Return the [X, Y] coordinate for the center point of the cell that contains the specified text.  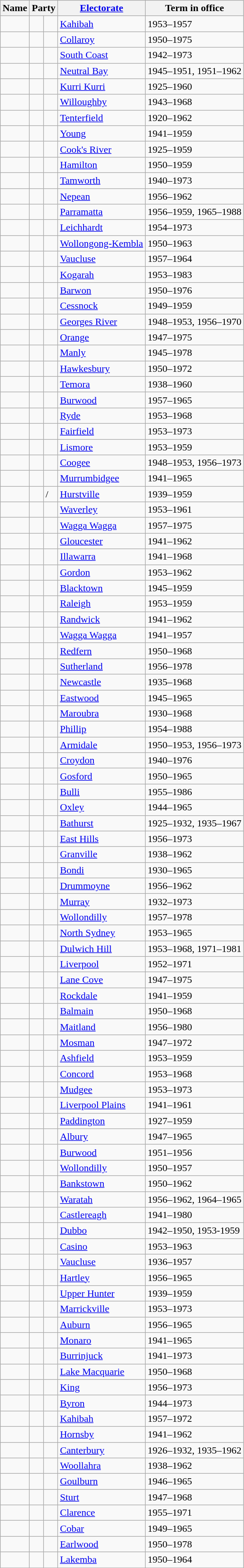
South Coast [101, 55]
Hurstville [101, 494]
Ashfield [101, 1058]
Bathurst [101, 823]
1953–1957 [194, 24]
1953–1983 [194, 275]
1936–1957 [194, 1262]
1941–1961 [194, 1105]
1946–1965 [194, 1482]
Upper Hunter [101, 1293]
1932–1973 [194, 901]
1950–1975 [194, 40]
Gosford [101, 776]
Dulwich Hill [101, 948]
1952–1971 [194, 964]
1926–1932, 1935–1962 [194, 1450]
Temora [101, 384]
Term in office [194, 8]
Cessnock [101, 306]
1948–1953, 1956–1973 [194, 463]
Lane Cove [101, 980]
1956–1980 [194, 1027]
Name [15, 8]
1950–1953, 1956–1973 [194, 745]
1950–1963 [194, 243]
Waverley [101, 510]
1955–1971 [194, 1513]
Murrumbidgee [101, 478]
1927–1959 [194, 1121]
Hawkesbury [101, 369]
Albury [101, 1136]
Gloucester [101, 541]
1949–1965 [194, 1528]
Mosman [101, 1043]
1957–1972 [194, 1419]
1925–1960 [194, 86]
1951–1956 [194, 1152]
1948–1953, 1956–1970 [194, 322]
1957–1978 [194, 917]
1950–1965 [194, 776]
1953–1968, 1971–1981 [194, 948]
1953–1963 [194, 1246]
1957–1975 [194, 525]
Blacktown [101, 588]
1953–1962 [194, 572]
Georges River [101, 322]
Raleigh [101, 604]
Collaroy [101, 40]
1943–1968 [194, 102]
Party [44, 8]
1920–1962 [194, 118]
1956–1978 [194, 666]
Burrinjuck [101, 1356]
1950–1972 [194, 369]
Newcastle [101, 682]
Drummoyne [101, 886]
North Sydney [101, 933]
1938–1960 [194, 384]
1925–1932, 1935–1967 [194, 823]
Phillip [101, 729]
Hornsby [101, 1434]
1945–1959 [194, 588]
1953–1961 [194, 510]
1947–1965 [194, 1136]
1945–1951, 1951–1962 [194, 71]
Marrickville [101, 1309]
Earlwood [101, 1544]
1941–1957 [194, 635]
Woollahra [101, 1466]
Cook's River [101, 149]
Dubbo [101, 1231]
Monaro [101, 1340]
Lismore [101, 447]
Granville [101, 854]
1944–1973 [194, 1403]
1957–1965 [194, 400]
Auburn [101, 1325]
Croydon [101, 761]
Lake Macquarie [101, 1372]
Illawarra [101, 557]
1947–1972 [194, 1043]
1947–1968 [194, 1497]
Cobar [101, 1528]
Electorate [101, 8]
Maitland [101, 1027]
1940–1973 [194, 180]
Maroubra [101, 714]
Sturt [101, 1497]
Bulli [101, 792]
Canterbury [101, 1450]
1942–1973 [194, 55]
1945–1965 [194, 698]
1953–1965 [194, 933]
1950–1978 [194, 1544]
Armidale [101, 745]
1935–1968 [194, 682]
1945–1978 [194, 353]
Goulburn [101, 1482]
Byron [101, 1403]
Hamilton [101, 165]
Parramatta [101, 212]
Ryde [101, 415]
1950–1964 [194, 1560]
Barwon [101, 290]
1949–1959 [194, 306]
Murray [101, 901]
1954–1973 [194, 228]
Clarence [101, 1513]
Bankstown [101, 1183]
1942–1950, 1953-1959 [194, 1231]
1950–1959 [194, 165]
Tamworth [101, 180]
1955–1986 [194, 792]
1956–1959, 1965–1988 [194, 212]
Nepean [101, 196]
King [101, 1387]
1950–1962 [194, 1183]
Tenterfield [101, 118]
1930–1965 [194, 870]
1940–1976 [194, 761]
Kurri Kurri [101, 86]
Redfern [101, 651]
Hartley [101, 1278]
Oxley [101, 807]
1941–1968 [194, 557]
Liverpool Plains [101, 1105]
Lakemba [101, 1560]
Orange [101, 337]
Bondi [101, 870]
Balmain [101, 1011]
Concord [101, 1074]
1941–1980 [194, 1215]
Neutral Bay [101, 71]
Castlereagh [101, 1215]
Gordon [101, 572]
Liverpool [101, 964]
1957–1964 [194, 259]
Eastwood [101, 698]
Fairfield [101, 431]
1944–1965 [194, 807]
1954–1988 [194, 729]
1930–1968 [194, 714]
Leichhardt [101, 228]
Mudgee [101, 1090]
Willoughby [101, 102]
1925–1959 [194, 149]
1941–1973 [194, 1356]
Coogee [101, 463]
Manly [101, 353]
Paddington [101, 1121]
Waratah [101, 1199]
Young [101, 133]
/ [50, 494]
1950–1957 [194, 1168]
Wollongong-Kembla [101, 243]
Randwick [101, 619]
Sutherland [101, 666]
1950–1976 [194, 290]
Kogarah [101, 275]
1956–1962, 1964–1965 [194, 1199]
East Hills [101, 839]
Casino [101, 1246]
Rockdale [101, 996]
